Pinpoint the cell where the given text exists, returning its [X, Y] midpoint coordinate. 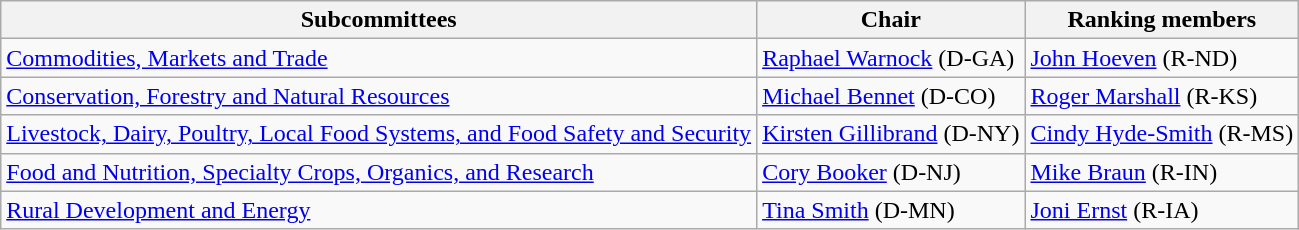
Michael Bennet (D-CO) [891, 96]
Conservation, Forestry and Natural Resources [379, 96]
Subcommittees [379, 20]
Mike Braun (R-IN) [1162, 172]
John Hoeven (R-ND) [1162, 58]
Ranking members [1162, 20]
Kirsten Gillibrand (D-NY) [891, 134]
Chair [891, 20]
Tina Smith (D-MN) [891, 210]
Cindy Hyde-Smith (R-MS) [1162, 134]
Joni Ernst (R-IA) [1162, 210]
Cory Booker (D-NJ) [891, 172]
Commodities, Markets and Trade [379, 58]
Raphael Warnock (D-GA) [891, 58]
Food and Nutrition, Specialty Crops, Organics, and Research [379, 172]
Roger Marshall (R-KS) [1162, 96]
Livestock, Dairy, Poultry, Local Food Systems, and Food Safety and Security [379, 134]
Rural Development and Energy [379, 210]
